Identify which cell holds the provided text, then report its (x, y) central coordinate. 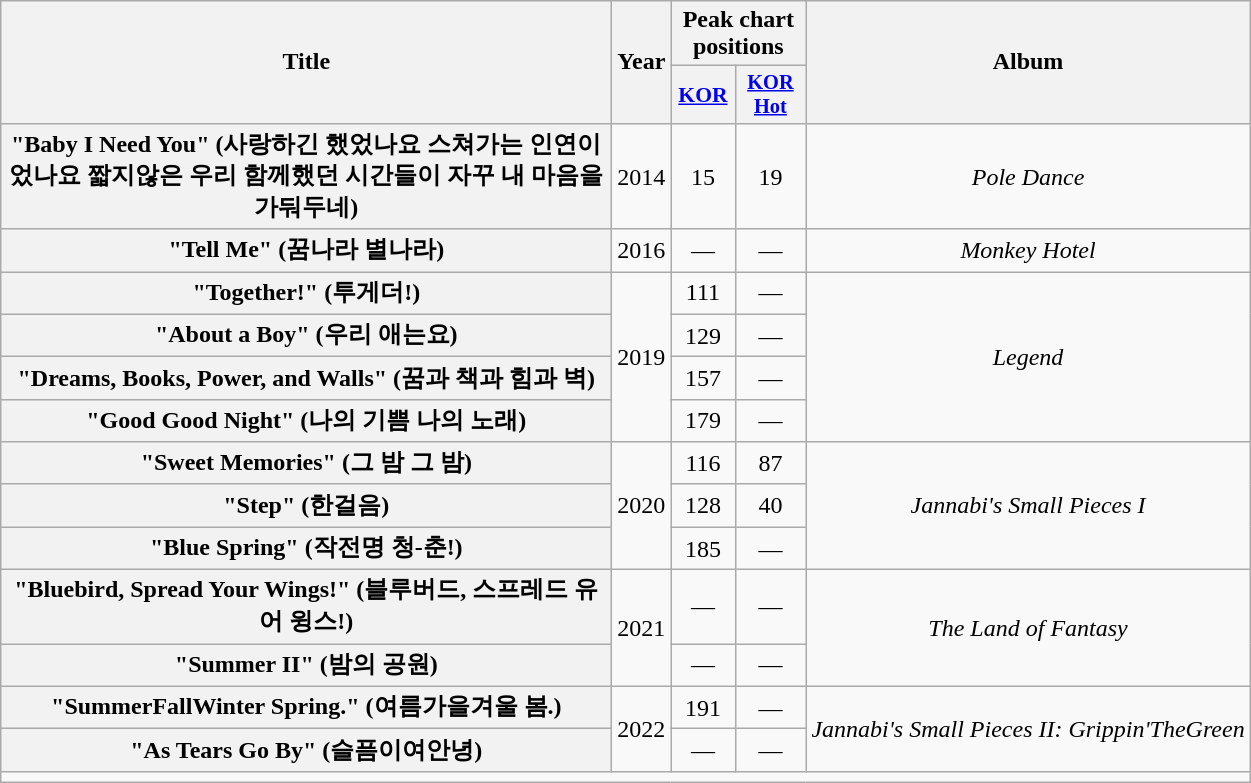
Jannabi's Small Pieces II: Grippin'TheGreen (1028, 728)
"As Tears Go By" (슬픔이여안녕) (306, 750)
87 (770, 464)
111 (703, 294)
179 (703, 420)
Legend (1028, 357)
"Good Good Night" (나의 기쁨 나의 노래) (306, 420)
The Land of Fantasy (1028, 628)
Album (1028, 62)
"Bluebird, Spread Your Wings!" (블루버드, 스프레드 유어 윙스!) (306, 607)
2016 (642, 250)
191 (703, 708)
19 (770, 176)
116 (703, 464)
KOR (703, 95)
"Tell Me" (꿈나라 별나라) (306, 250)
KORHot (770, 95)
"Summer II" (밤의 공원) (306, 666)
Title (306, 62)
"Together!" (투게더!) (306, 294)
128 (703, 506)
2014 (642, 176)
2019 (642, 357)
2020 (642, 506)
Jannabi's Small Pieces I (1028, 506)
185 (703, 548)
"Blue Spring" (작전명 청-춘!) (306, 548)
2022 (642, 728)
15 (703, 176)
"About a Boy" (우리 애는요) (306, 336)
2021 (642, 628)
"Sweet Memories" (그 밤 그 밤) (306, 464)
"Baby I Need You" (사랑하긴 했었나요 스쳐가는 인연이었나요 짧지않은 우리 함께했던 시간들이 자꾸 내 마음을 가둬두네) (306, 176)
Monkey Hotel (1028, 250)
129 (703, 336)
Year (642, 62)
40 (770, 506)
"Step" (한걸음) (306, 506)
157 (703, 378)
"SummerFallWinter Spring." (여름가을겨울 봄.) (306, 708)
Pole Dance (1028, 176)
Peak chart positions (738, 34)
"Dreams, Books, Power, and Walls" (꿈과 책과 힘과 벽) (306, 378)
